Pinpoint the cell where the given text exists, returning its [x, y] midpoint coordinate. 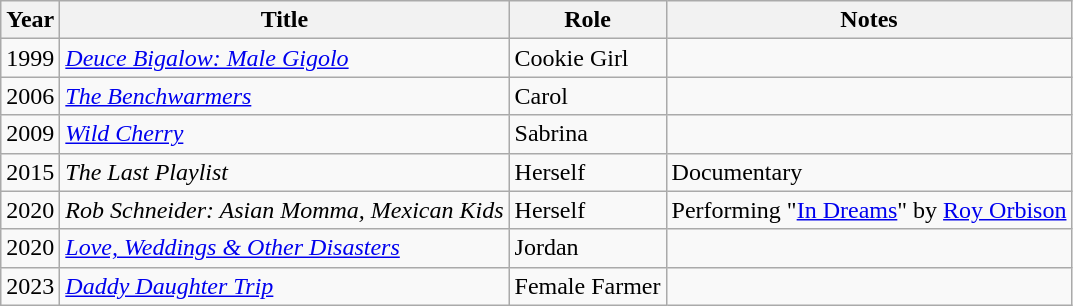
Notes [869, 20]
Carol [588, 96]
2023 [30, 286]
Role [588, 20]
Jordan [588, 248]
Love, Weddings & Other Disasters [284, 248]
The Last Playlist [284, 172]
Year [30, 20]
Documentary [869, 172]
Daddy Daughter Trip [284, 286]
Title [284, 20]
2009 [30, 134]
2006 [30, 96]
Wild Cherry [284, 134]
1999 [30, 58]
Performing "In Dreams" by Roy Orbison [869, 210]
Sabrina [588, 134]
2015 [30, 172]
Deuce Bigalow: Male Gigolo [284, 58]
Female Farmer [588, 286]
The Benchwarmers [284, 96]
Cookie Girl [588, 58]
Rob Schneider: Asian Momma, Mexican Kids [284, 210]
